Return (x, y) of the center of cell containing provided text 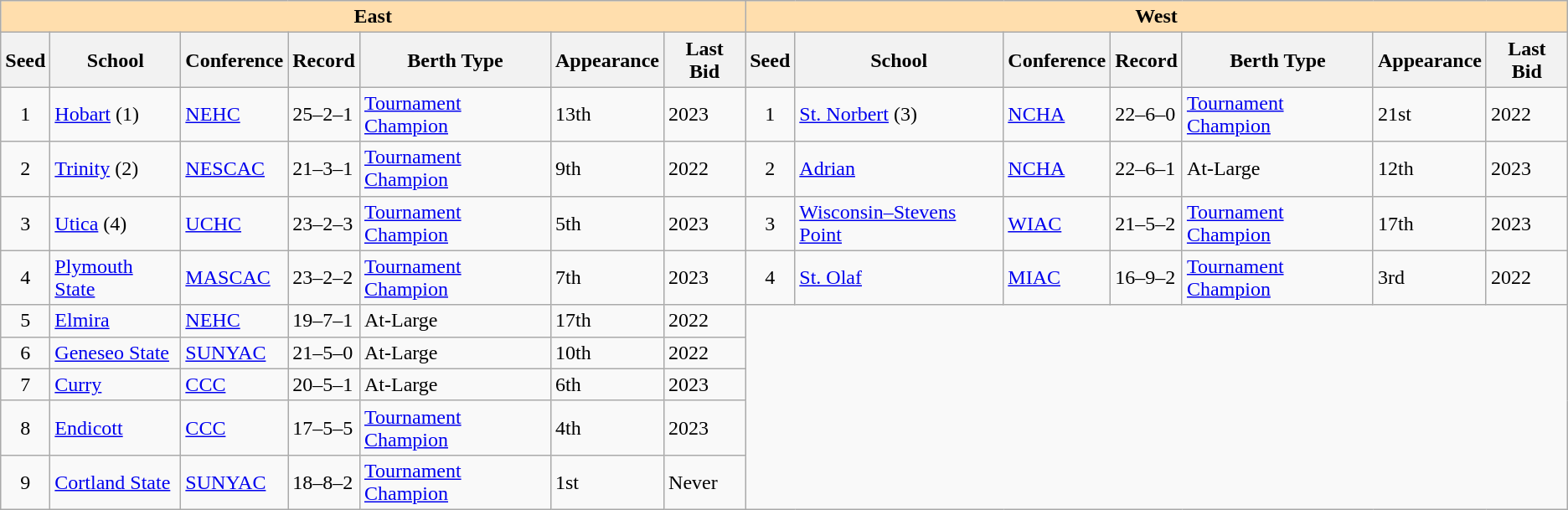
Elmira (116, 321)
5th (606, 223)
22–6–0 (1147, 114)
13th (606, 114)
7 (25, 384)
East (374, 17)
9th (606, 169)
20–5–1 (324, 384)
12th (1429, 169)
Trinity (2) (116, 169)
22–6–1 (1147, 169)
MASCAC (235, 278)
Endicott (116, 427)
UCHC (235, 223)
10th (606, 353)
Hobart (1) (116, 114)
3rd (1429, 278)
19–7–1 (324, 321)
St. Norbert (3) (900, 114)
5 (25, 321)
23–2–3 (324, 223)
4th (606, 427)
7th (606, 278)
21–3–1 (324, 169)
Geneseo State (116, 353)
St. Olaf (900, 278)
6th (606, 384)
17–5–5 (324, 427)
Curry (116, 384)
1st (606, 482)
21–5–2 (1147, 223)
18–8–2 (324, 482)
25–2–1 (324, 114)
16–9–2 (1147, 278)
Utica (4) (116, 223)
21–5–0 (324, 353)
WIAC (1057, 223)
Wisconsin–Stevens Point (900, 223)
Never (705, 482)
23–2–2 (324, 278)
21st (1429, 114)
West (1157, 17)
NESCAC (235, 169)
8 (25, 427)
9 (25, 482)
Plymouth State (116, 278)
Adrian (900, 169)
Cortland State (116, 482)
MIAC (1057, 278)
6 (25, 353)
